Search for the cell housing the specified text and yield its [x, y] center coordinate. 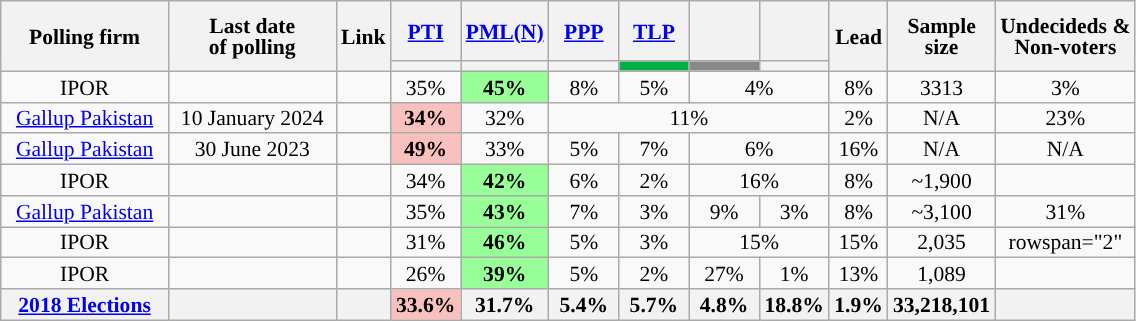
5.4% [584, 304]
3313 [942, 86]
Samplesize [942, 36]
PPP [584, 31]
32% [505, 118]
PTI [426, 31]
TLP [654, 31]
Lead [858, 36]
13% [858, 274]
33.6% [426, 304]
31.7% [505, 304]
5.7% [654, 304]
18.8% [794, 304]
30 June 2023 [252, 150]
39% [505, 274]
rowspan="2" [1065, 242]
PML(N) [505, 31]
23% [1065, 118]
Undecideds &Non-voters [1065, 36]
33,218,101 [942, 304]
Polling firm [85, 36]
27% [724, 274]
4.8% [724, 304]
1% [794, 274]
45% [505, 86]
46% [505, 242]
33% [505, 150]
11% [689, 118]
~3,100 [942, 212]
1,089 [942, 274]
10 January 2024 [252, 118]
1.9% [858, 304]
Last dateof polling [252, 36]
49% [426, 150]
42% [505, 180]
2,035 [942, 242]
26% [426, 274]
Link [364, 36]
~1,900 [942, 180]
43% [505, 212]
9% [724, 212]
2018 Elections [85, 304]
4% [759, 86]
